For the text-containing cell, return its midpoint in [X, Y] coordinate format. 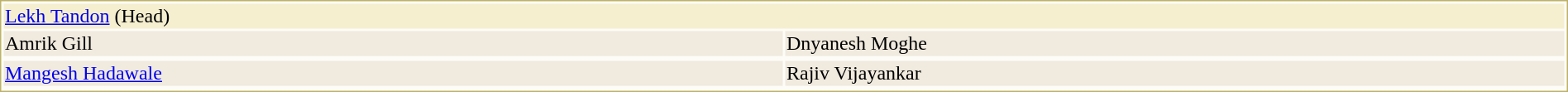
Lekh Tandon (Head) [784, 16]
Rajiv Vijayankar [1175, 74]
Amrik Gill [393, 44]
Mangesh Hadawale [393, 74]
Dnyanesh Moghe [1175, 44]
